Scan for the cell matching the given text and deliver its [x, y] coordinate at center. 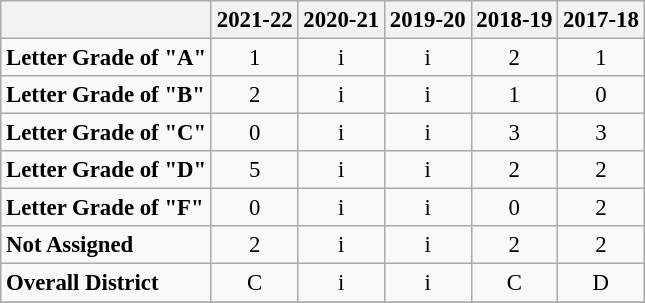
Overall District [106, 283]
Letter Grade of "F" [106, 208]
2020-21 [342, 20]
Letter Grade of "A" [106, 58]
5 [254, 170]
Letter Grade of "B" [106, 95]
D [602, 283]
2018-19 [514, 20]
2019-20 [428, 20]
Letter Grade of "C" [106, 133]
2021-22 [254, 20]
Letter Grade of "D" [106, 170]
2017-18 [602, 20]
Not Assigned [106, 245]
